Capture the cell that displays the provided text and extract its [X, Y] central coordinate. 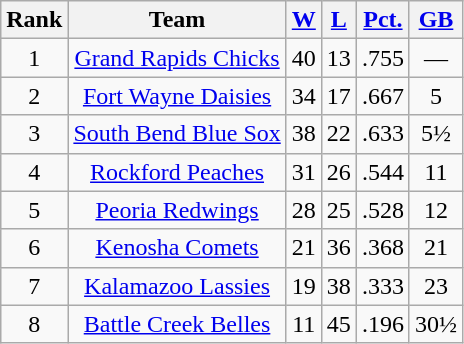
5½ [436, 134]
Pct. [382, 20]
40 [304, 58]
.633 [382, 134]
6 [34, 248]
26 [338, 172]
3 [34, 134]
4 [34, 172]
W [304, 20]
South Bend Blue Sox [177, 134]
36 [338, 248]
Team [177, 20]
.333 [382, 286]
Fort Wayne Daisies [177, 96]
1 [34, 58]
Rank [34, 20]
12 [436, 210]
L [338, 20]
— [436, 58]
Battle Creek Belles [177, 324]
19 [304, 286]
Kenosha Comets [177, 248]
7 [34, 286]
31 [304, 172]
Grand Rapids Chicks [177, 58]
Kalamazoo Lassies [177, 286]
Rockford Peaches [177, 172]
30½ [436, 324]
8 [34, 324]
17 [338, 96]
.368 [382, 248]
13 [338, 58]
22 [338, 134]
23 [436, 286]
25 [338, 210]
.667 [382, 96]
GB [436, 20]
.755 [382, 58]
2 [34, 96]
Peoria Redwings [177, 210]
28 [304, 210]
.544 [382, 172]
34 [304, 96]
.528 [382, 210]
45 [338, 324]
.196 [382, 324]
